From the cell containing the given text, extract its center point as [X, Y] coordinate. 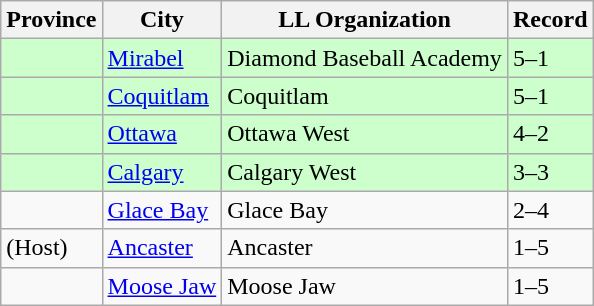
Record [550, 20]
Ottawa West [365, 134]
Mirabel [162, 58]
Diamond Baseball Academy [365, 58]
2–4 [550, 210]
Calgary [162, 172]
4–2 [550, 134]
Province [52, 20]
Calgary West [365, 172]
Ottawa [162, 134]
City [162, 20]
3–3 [550, 172]
LL Organization [365, 20]
(Host) [52, 248]
